Return (X, Y) of the center of cell containing provided text 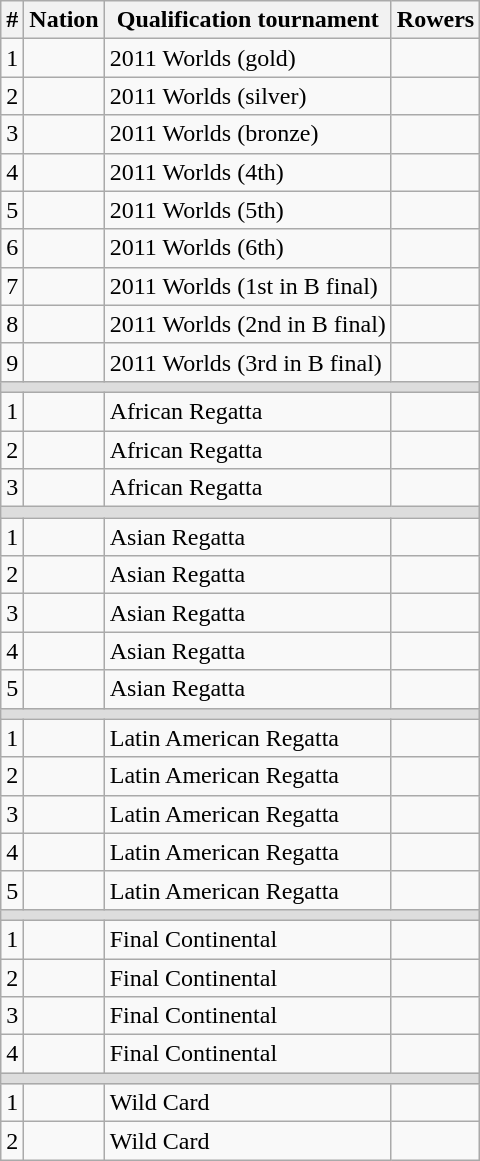
8 (12, 324)
2011 Worlds (6th) (248, 248)
2011 Worlds (silver) (248, 96)
2011 Worlds (bronze) (248, 134)
2011 Worlds (1st in B final) (248, 286)
7 (12, 286)
Rowers (435, 20)
2011 Worlds (5th) (248, 210)
9 (12, 362)
Nation (64, 20)
6 (12, 248)
2011 Worlds (2nd in B final) (248, 324)
2011 Worlds (4th) (248, 172)
# (12, 20)
2011 Worlds (gold) (248, 58)
2011 Worlds (3rd in B final) (248, 362)
Qualification tournament (248, 20)
